Extract the (x, y) coordinate from the center of the cell holding the provided text.  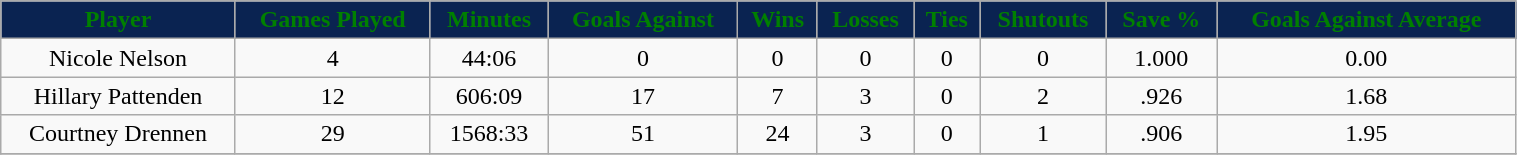
17 (643, 96)
Nicole Nelson (118, 58)
Wins (778, 20)
7 (778, 96)
Save % (1161, 20)
1568:33 (489, 134)
51 (643, 134)
.926 (1161, 96)
24 (778, 134)
2 (1043, 96)
Games Played (332, 20)
606:09 (489, 96)
1.95 (1366, 134)
Ties (947, 20)
Hillary Pattenden (118, 96)
Goals Against (643, 20)
Courtney Drennen (118, 134)
4 (332, 58)
Player (118, 20)
1.68 (1366, 96)
Losses (865, 20)
0.00 (1366, 58)
Shutouts (1043, 20)
1 (1043, 134)
29 (332, 134)
Minutes (489, 20)
44:06 (489, 58)
Goals Against Average (1366, 20)
.906 (1161, 134)
12 (332, 96)
1.000 (1161, 58)
